Locate the cell with the specified text and output its (x, y) center coordinate. 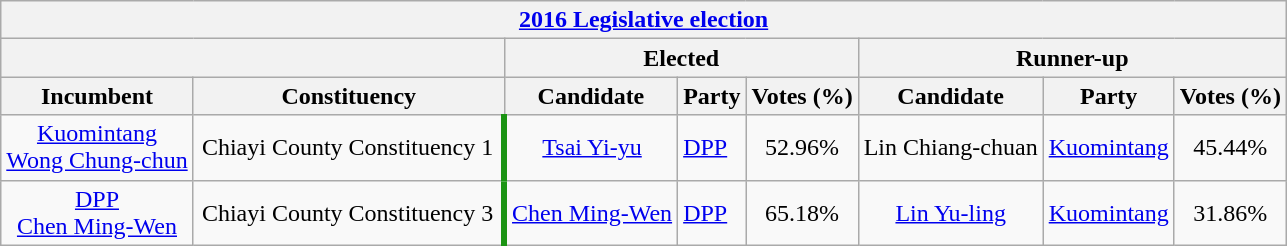
Elected (681, 58)
65.18% (802, 212)
52.96% (802, 148)
45.44% (1230, 148)
Lin Yu-ling (950, 212)
Chiayi County Constituency 3 (348, 212)
Chen Ming-Wen (590, 212)
Tsai Yi-yu (590, 148)
Chiayi County Constituency 1 (348, 148)
Lin Chiang-chuan (950, 148)
2016 Legislative election (644, 20)
Runner-up (1072, 58)
31.86% (1230, 212)
Constituency (348, 96)
Incumbent (97, 96)
DPPChen Ming-Wen (97, 212)
KuomintangWong Chung-chun (97, 148)
